Provide the [X, Y] coordinate of the cell's center where the given text is located.  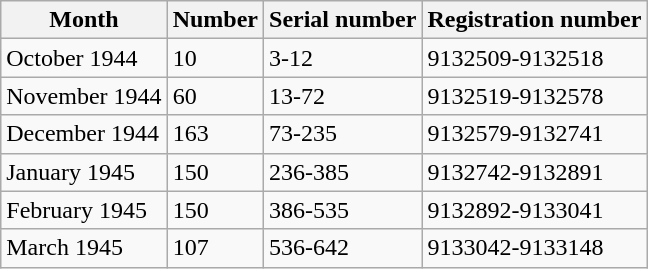
9132579-9132741 [534, 134]
Serial number [343, 20]
9132742-9132891 [534, 172]
December 1944 [84, 134]
9133042-9133148 [534, 248]
60 [215, 96]
October 1944 [84, 58]
73-235 [343, 134]
536-642 [343, 248]
February 1945 [84, 210]
3-12 [343, 58]
January 1945 [84, 172]
Registration number [534, 20]
March 1945 [84, 248]
13-72 [343, 96]
163 [215, 134]
9132519-9132578 [534, 96]
Month [84, 20]
9132509-9132518 [534, 58]
Number [215, 20]
386-535 [343, 210]
10 [215, 58]
9132892-9133041 [534, 210]
November 1944 [84, 96]
107 [215, 248]
236-385 [343, 172]
